Scan for the cell matching the given text and deliver its [X, Y] coordinate at center. 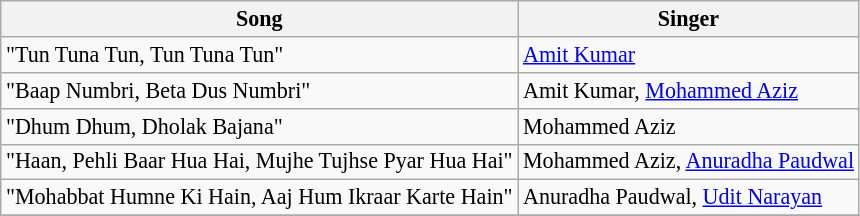
Song [260, 18]
Mohammed Aziz [688, 126]
"Mohabbat Humne Ki Hain, Aaj Hum Ikraar Karte Hain" [260, 198]
"Haan, Pehli Baar Hua Hai, Mujhe Tujhse Pyar Hua Hai" [260, 162]
Singer [688, 18]
"Tun Tuna Tun, Tun Tuna Tun" [260, 54]
Anuradha Paudwal, Udit Narayan [688, 198]
"Baap Numbri, Beta Dus Numbri" [260, 90]
Amit Kumar, Mohammed Aziz [688, 90]
Amit Kumar [688, 54]
"Dhum Dhum, Dholak Bajana" [260, 126]
Mohammed Aziz, Anuradha Paudwal [688, 162]
